Output the [x, y] coordinate of the center of the cell containing the given text.  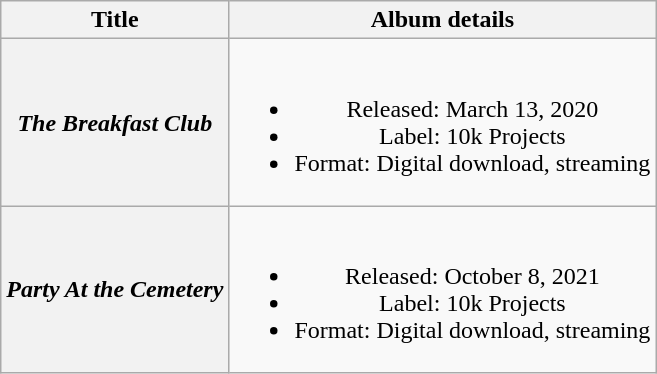
Title [115, 20]
The Breakfast Club [115, 122]
Party At the Cemetery [115, 290]
Released: October 8, 2021Label: 10k ProjectsFormat: Digital download, streaming [442, 290]
Released: March 13, 2020Label: 10k ProjectsFormat: Digital download, streaming [442, 122]
Album details [442, 20]
